Search for the cell housing the specified text and yield its (x, y) center coordinate. 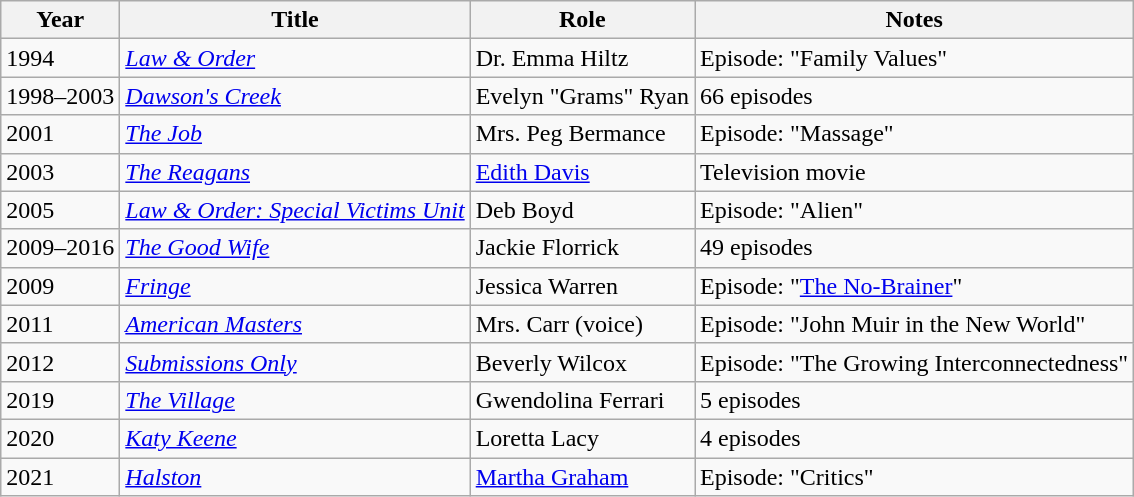
Katy Keene (295, 438)
Notes (914, 20)
The Job (295, 134)
2009 (60, 286)
Fringe (295, 286)
Law & Order: Special Victims Unit (295, 210)
Episode: "Critics" (914, 477)
2019 (60, 400)
Evelyn "Grams" Ryan (582, 96)
Jessica Warren (582, 286)
49 episodes (914, 248)
2020 (60, 438)
2009–2016 (60, 248)
2021 (60, 477)
Submissions Only (295, 362)
Martha Graham (582, 477)
Year (60, 20)
Loretta Lacy (582, 438)
Role (582, 20)
1994 (60, 58)
The Reagans (295, 172)
Television movie (914, 172)
Mrs. Carr (voice) (582, 324)
The Good Wife (295, 248)
Halston (295, 477)
Episode: "The No-Brainer" (914, 286)
Episode: "Family Values" (914, 58)
Law & Order (295, 58)
1998–2003 (60, 96)
Jackie Florrick (582, 248)
4 episodes (914, 438)
Episode: "John Muir in the New World" (914, 324)
2001 (60, 134)
Title (295, 20)
Episode: "Massage" (914, 134)
The Village (295, 400)
5 episodes (914, 400)
Episode: "Alien" (914, 210)
Edith Davis (582, 172)
66 episodes (914, 96)
Deb Boyd (582, 210)
Episode: "The Growing Interconnectedness" (914, 362)
Dr. Emma Hiltz (582, 58)
Dawson's Creek (295, 96)
American Masters (295, 324)
2012 (60, 362)
Gwendolina Ferrari (582, 400)
Beverly Wilcox (582, 362)
2011 (60, 324)
2005 (60, 210)
Mrs. Peg Bermance (582, 134)
2003 (60, 172)
